Pinpoint the cell where the given text exists, returning its (x, y) midpoint coordinate. 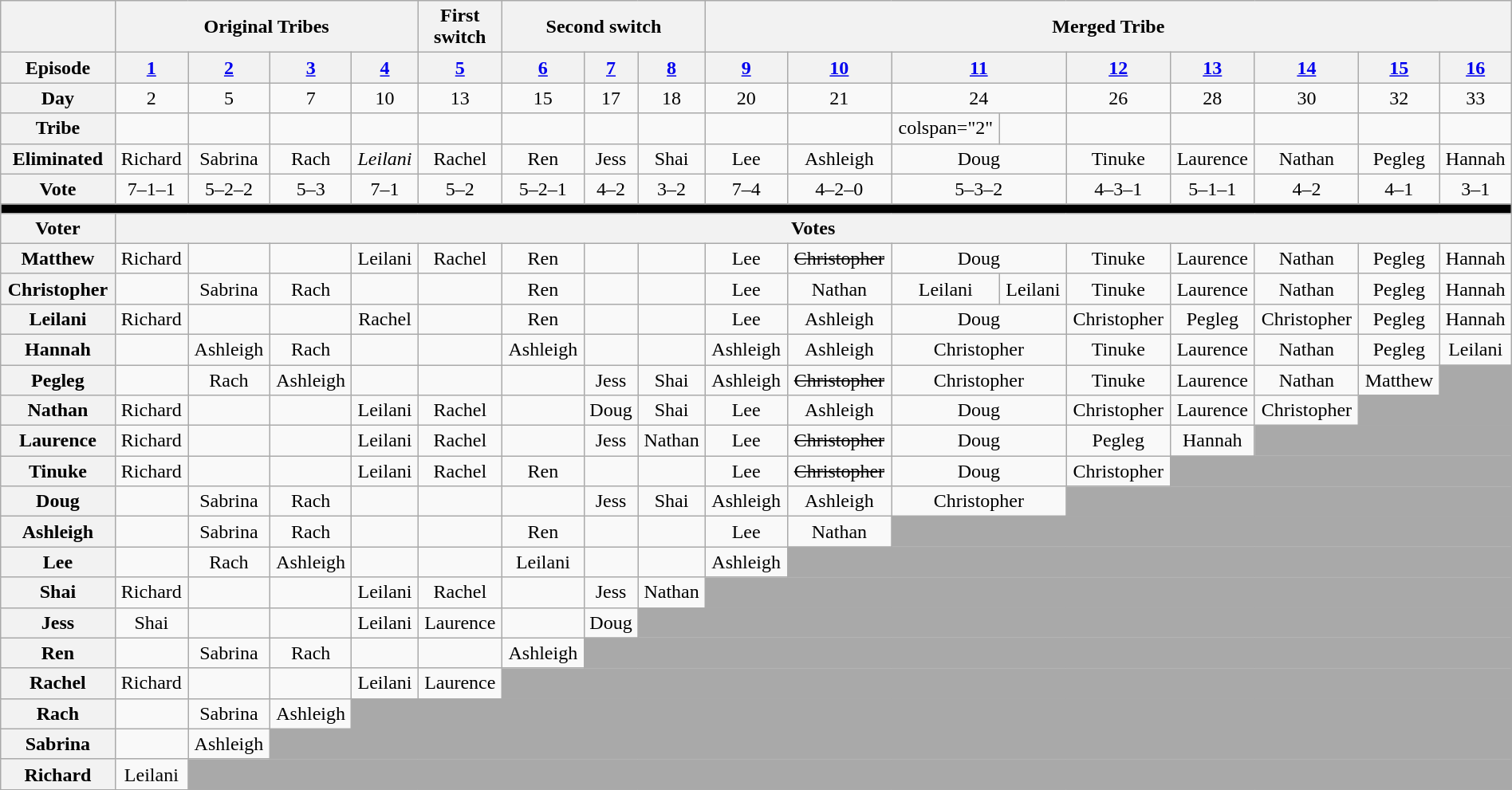
7–4 (746, 189)
3 (311, 68)
5–3–2 (979, 189)
17 (611, 98)
24 (979, 98)
Day (57, 98)
4–3–1 (1118, 189)
3–1 (1475, 189)
4–1 (1399, 189)
26 (1118, 98)
8 (671, 68)
7–1–1 (152, 189)
28 (1212, 98)
5–2–1 (544, 189)
3–2 (671, 189)
Merged Tribe (1108, 27)
5–2–2 (230, 189)
12 (1118, 68)
1 (152, 68)
Vote (57, 189)
14 (1306, 68)
4 (384, 68)
33 (1475, 98)
5–1–1 (1212, 189)
30 (1306, 98)
5–2 (459, 189)
colspan="2" (946, 128)
20 (746, 98)
18 (671, 98)
Firstswitch (459, 27)
16 (1475, 68)
9 (746, 68)
Second switch (604, 27)
Episode (57, 68)
32 (1399, 98)
Eliminated (57, 159)
6 (544, 68)
5–3 (311, 189)
4–2–0 (839, 189)
Original Tribes (266, 27)
Votes (813, 228)
Voter (57, 228)
21 (839, 98)
7–1 (384, 189)
11 (979, 68)
Tribe (57, 128)
